For the text-containing cell, return its midpoint in [X, Y] coordinate format. 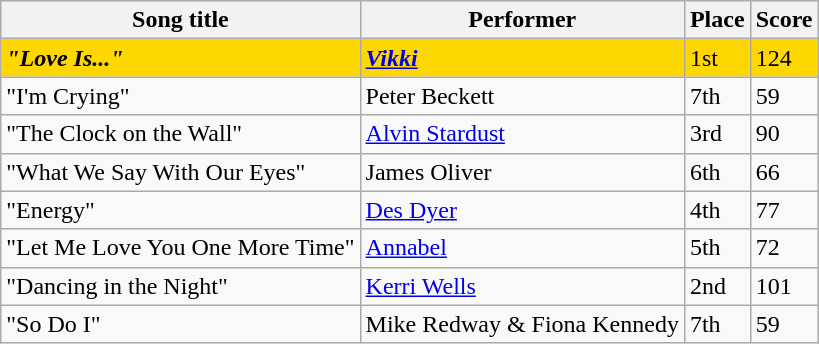
Performer [522, 20]
6th [717, 172]
"What We Say With Our Eyes" [180, 172]
"Love Is..." [180, 58]
"Let Me Love You One More Time" [180, 248]
"Energy" [180, 210]
Des Dyer [522, 210]
Annabel [522, 248]
5th [717, 248]
"So Do I" [180, 324]
77 [784, 210]
3rd [717, 134]
Mike Redway & Fiona Kennedy [522, 324]
1st [717, 58]
2nd [717, 286]
72 [784, 248]
90 [784, 134]
"I'm Crying" [180, 96]
101 [784, 286]
66 [784, 172]
Peter Beckett [522, 96]
"Dancing in the Night" [180, 286]
Vikki [522, 58]
Place [717, 20]
4th [717, 210]
124 [784, 58]
Score [784, 20]
Song title [180, 20]
Kerri Wells [522, 286]
James Oliver [522, 172]
"The Clock on the Wall" [180, 134]
Alvin Stardust [522, 134]
